Locate the cell with the specified text and output its [x, y] center coordinate. 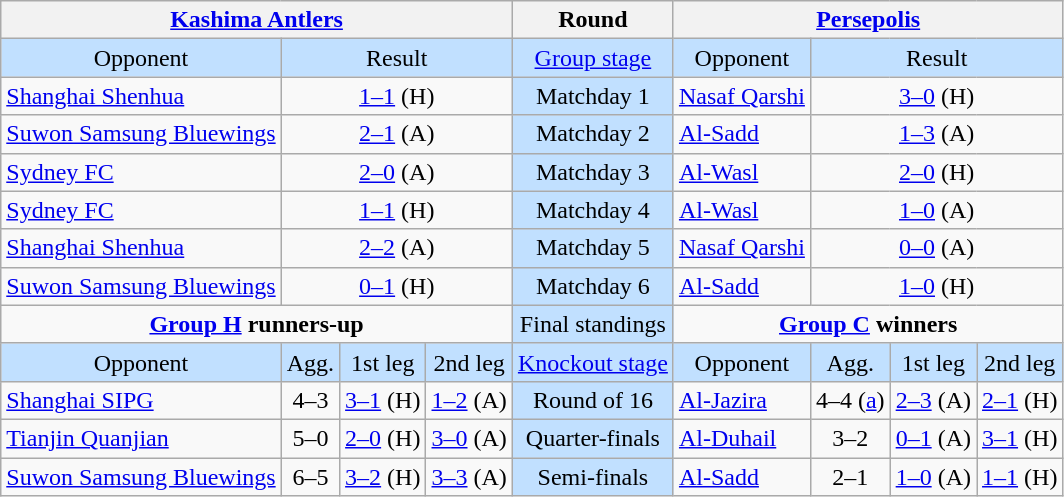
Round [592, 20]
Round of 16 [592, 400]
3–3 (A) [469, 477]
Al-Jazira [742, 400]
3–0 (H) [936, 96]
Matchday 5 [592, 248]
0–1 (A) [933, 438]
Matchday 4 [592, 210]
Semi-finals [592, 477]
Matchday 1 [592, 96]
Tianjin Quanjian [141, 438]
2–1 [850, 477]
1–2 (A) [469, 400]
Matchday 6 [592, 286]
Matchday 3 [592, 172]
Knockout stage [592, 362]
2–1 (H) [1020, 400]
4–4 (a) [850, 400]
Matchday 2 [592, 134]
Group stage [592, 58]
4–3 [310, 400]
3–0 (A) [469, 438]
1–0 (H) [936, 286]
5–0 [310, 438]
Group H runners-up [257, 324]
2–0 (A) [396, 172]
Final standings [592, 324]
Group C winners [868, 324]
2–3 (A) [933, 400]
0–0 (A) [936, 248]
Kashima Antlers [257, 20]
Shanghai SIPG [141, 400]
3–2 (H) [383, 477]
6–5 [310, 477]
Quarter-finals [592, 438]
2–2 (A) [396, 248]
Al-Duhail [742, 438]
2–1 (A) [396, 134]
3–2 [850, 438]
0–1 (H) [396, 286]
Persepolis [868, 20]
1–3 (A) [936, 134]
